From the cell containing the given text, extract its center point as [X, Y] coordinate. 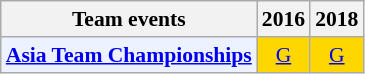
2018 [336, 19]
Team events [129, 19]
Asia Team Championships [129, 55]
2016 [284, 19]
